Determine the [x, y] coordinate at the center of the cell enclosing the given text.  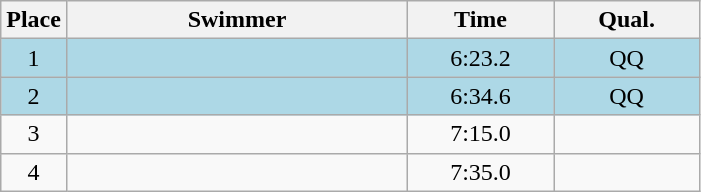
1 [34, 58]
Place [34, 20]
6:23.2 [481, 58]
7:15.0 [481, 134]
4 [34, 172]
3 [34, 134]
7:35.0 [481, 172]
Qual. [627, 20]
6:34.6 [481, 96]
Time [481, 20]
2 [34, 96]
Swimmer [236, 20]
